Detect which cell encompasses the target text, then output its [X, Y] center coordinate. 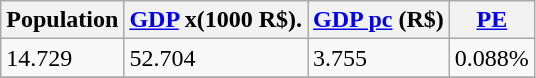
14.729 [62, 58]
52.704 [216, 58]
GDP x(1000 R$). [216, 20]
Population [62, 20]
PE [492, 20]
GDP pc (R$) [379, 20]
3.755 [379, 58]
0.088% [492, 58]
